Return [x, y] of the center of cell containing provided text 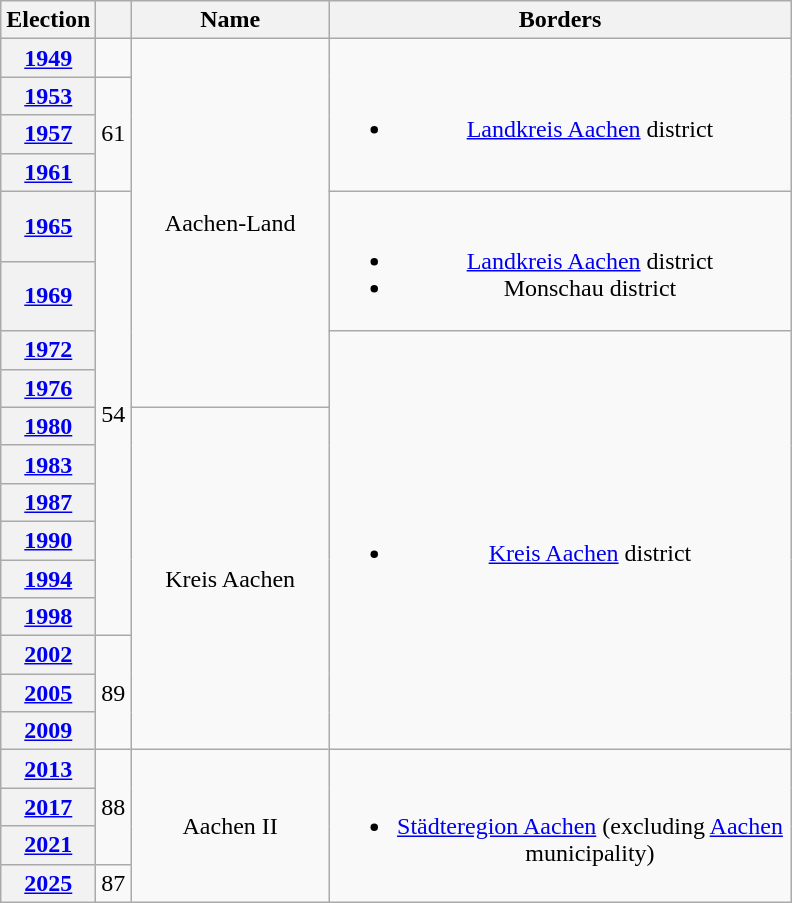
87 [114, 883]
88 [114, 807]
2021 [48, 845]
1976 [48, 388]
1972 [48, 350]
Landkreis Aachen districtMonschau district [560, 261]
1983 [48, 464]
1957 [48, 134]
89 [114, 693]
1987 [48, 502]
2017 [48, 807]
1998 [48, 617]
Name [230, 20]
Kreis Aachen [230, 578]
1980 [48, 426]
61 [114, 134]
2013 [48, 769]
Borders [560, 20]
2009 [48, 731]
1969 [48, 296]
1994 [48, 579]
2002 [48, 655]
Election [48, 20]
Aachen II [230, 826]
2025 [48, 883]
54 [114, 414]
1953 [48, 96]
1990 [48, 540]
Städteregion Aachen (excluding Aachen municipality) [560, 826]
1961 [48, 172]
Kreis Aachen district [560, 540]
1965 [48, 226]
Aachen-Land [230, 223]
Landkreis Aachen district [560, 115]
2005 [48, 693]
1949 [48, 58]
